Identify which cell holds the provided text, then report its (x, y) central coordinate. 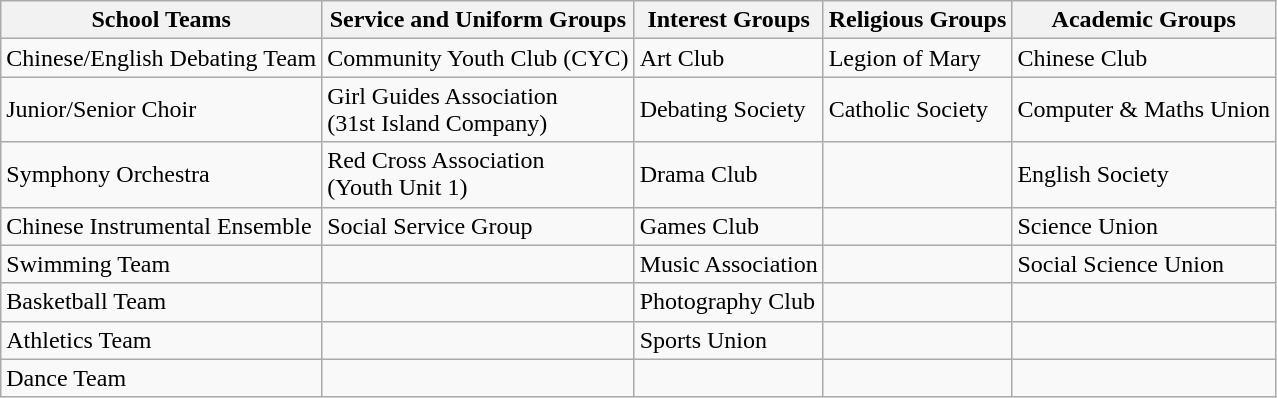
Photography Club (728, 302)
Swimming Team (162, 264)
Social Science Union (1144, 264)
Interest Groups (728, 20)
Drama Club (728, 174)
Religious Groups (918, 20)
Art Club (728, 58)
Community Youth Club (CYC) (478, 58)
Girl Guides Association(31st Island Company) (478, 110)
Chinese Instrumental Ensemble (162, 226)
Computer & Maths Union (1144, 110)
School Teams (162, 20)
Red Cross Association(Youth Unit 1) (478, 174)
Academic Groups (1144, 20)
Music Association (728, 264)
English Society (1144, 174)
Dance Team (162, 378)
Sports Union (728, 340)
Legion of Mary (918, 58)
Games Club (728, 226)
Chinese/English Debating Team (162, 58)
Junior/Senior Choir (162, 110)
Service and Uniform Groups (478, 20)
Social Service Group (478, 226)
Debating Society (728, 110)
Athletics Team (162, 340)
Catholic Society (918, 110)
Symphony Orchestra (162, 174)
Science Union (1144, 226)
Chinese Club (1144, 58)
Basketball Team (162, 302)
